From the cell containing the given text, extract its center point as [X, Y] coordinate. 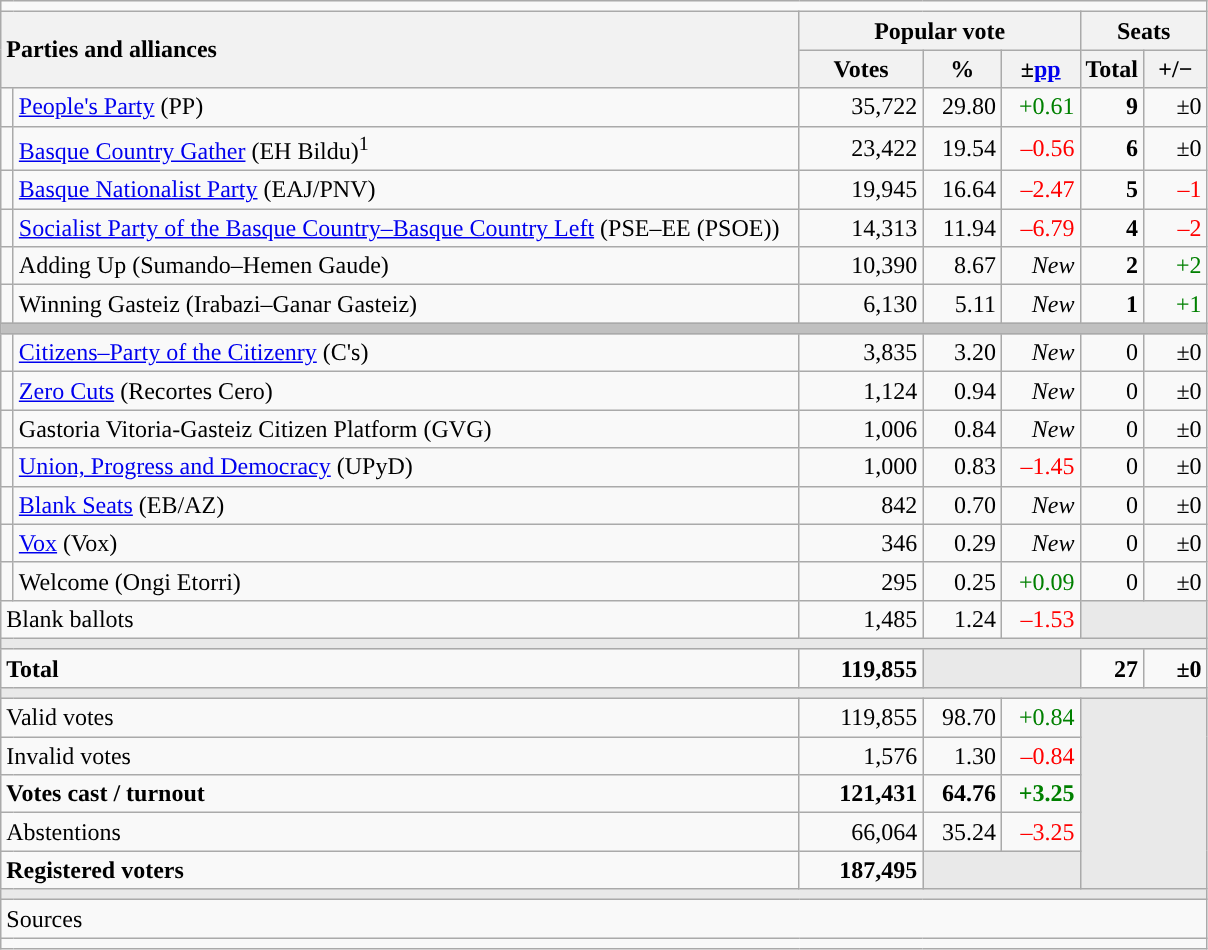
0.29 [962, 543]
Registered voters [400, 870]
10,390 [861, 266]
+2 [1176, 266]
4 [1112, 228]
Blank ballots [400, 619]
19,945 [861, 190]
Votes cast / turnout [400, 794]
–6.79 [1040, 228]
1,124 [861, 391]
–1 [1176, 190]
98.70 [962, 718]
0.94 [962, 391]
Invalid votes [400, 756]
Zero Cuts (Recortes Cero) [406, 391]
35.24 [962, 832]
35,722 [861, 107]
Citizens–Party of the Citizenry (C's) [406, 353]
+/− [1176, 69]
29.80 [962, 107]
6 [1112, 148]
11.94 [962, 228]
Parties and alliances [400, 50]
–3.25 [1040, 832]
+3.25 [1040, 794]
–1.45 [1040, 467]
1.30 [962, 756]
842 [861, 505]
Basque Country Gather (EH Bildu)1 [406, 148]
27 [1112, 668]
121,431 [861, 794]
+1 [1176, 304]
Gastoria Vitoria-Gasteiz Citizen Platform (GVG) [406, 429]
295 [861, 581]
1 [1112, 304]
+0.61 [1040, 107]
5 [1112, 190]
64.76 [962, 794]
1,576 [861, 756]
Seats [1144, 31]
Adding Up (Sumando–Hemen Gaude) [406, 266]
19.54 [962, 148]
Sources [604, 919]
+0.09 [1040, 581]
187,495 [861, 870]
0.70 [962, 505]
66,064 [861, 832]
% [962, 69]
Socialist Party of the Basque Country–Basque Country Left (PSE–EE (PSOE)) [406, 228]
1.24 [962, 619]
Abstentions [400, 832]
Basque Nationalist Party (EAJ/PNV) [406, 190]
+0.84 [1040, 718]
1,006 [861, 429]
–2 [1176, 228]
346 [861, 543]
6,130 [861, 304]
Welcome (Ongi Etorri) [406, 581]
Votes [861, 69]
±pp [1040, 69]
Valid votes [400, 718]
–0.84 [1040, 756]
0.83 [962, 467]
–1.53 [1040, 619]
5.11 [962, 304]
Popular vote [940, 31]
14,313 [861, 228]
0.25 [962, 581]
Union, Progress and Democracy (UPyD) [406, 467]
9 [1112, 107]
1,485 [861, 619]
3.20 [962, 353]
–0.56 [1040, 148]
23,422 [861, 148]
0.84 [962, 429]
Winning Gasteiz (Irabazi–Ganar Gasteiz) [406, 304]
Vox (Vox) [406, 543]
8.67 [962, 266]
1,000 [861, 467]
3,835 [861, 353]
Blank Seats (EB/AZ) [406, 505]
–2.47 [1040, 190]
2 [1112, 266]
People's Party (PP) [406, 107]
16.64 [962, 190]
